Locate the cell with the specified text and output its [x, y] center coordinate. 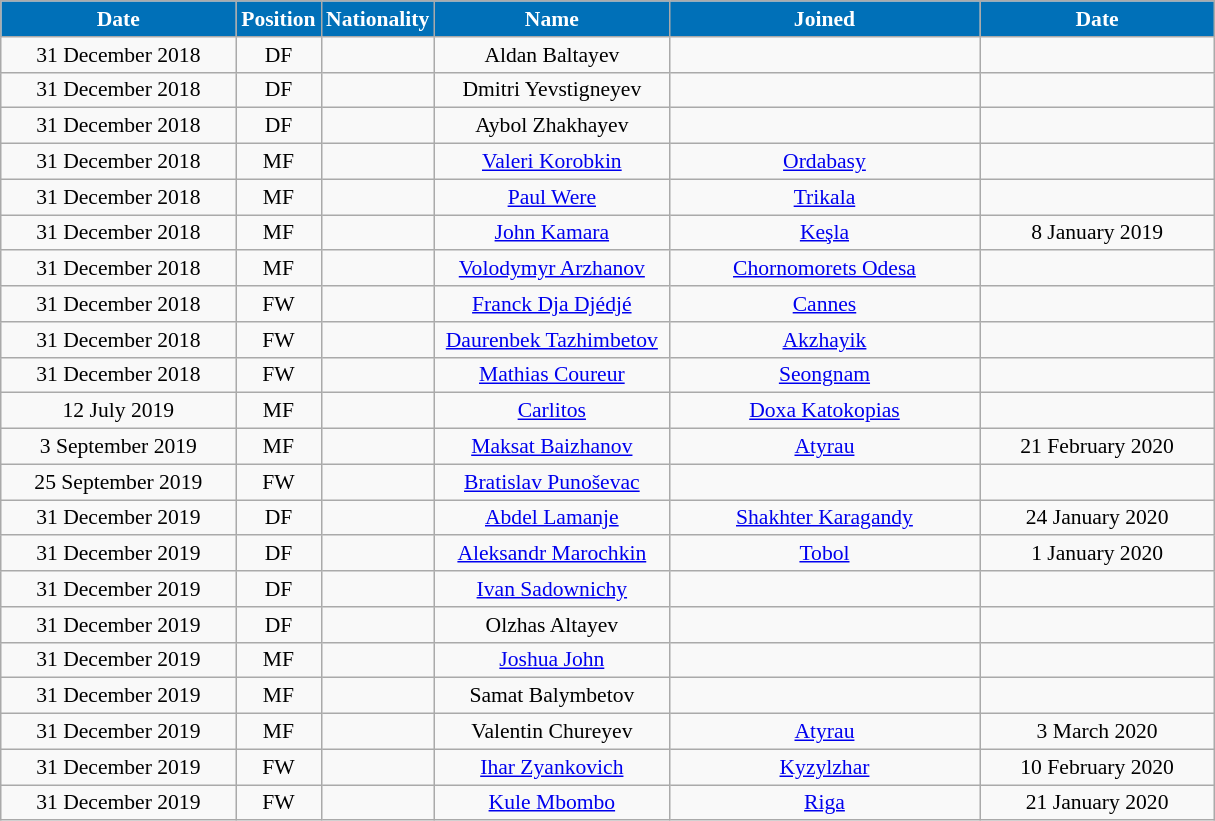
25 September 2019 [118, 482]
Kyzylzhar [824, 767]
1 January 2020 [1098, 554]
Paul Were [552, 197]
Ordabasy [824, 162]
Keşla [824, 233]
Joined [824, 19]
Doxa Katokopias [824, 411]
Abdel Lamanje [552, 518]
Dmitri Yevstigneyev [552, 90]
Name [552, 19]
Kule Mbombo [552, 803]
Valeri Korobkin [552, 162]
Chornomorets Odesa [824, 269]
Akzhayik [824, 340]
21 February 2020 [1098, 447]
Riga [824, 803]
Ivan Sadownichy [552, 589]
24 January 2020 [1098, 518]
Trikala [824, 197]
Joshua John [552, 660]
3 March 2020 [1098, 732]
Nationality [378, 19]
Cannes [824, 304]
Franck Dja Djédjé [552, 304]
Shakhter Karagandy [824, 518]
Olzhas Altayev [552, 625]
Volodymyr Arzhanov [552, 269]
Daurenbek Tazhimbetov [552, 340]
Mathias Coureur [552, 375]
John Kamara [552, 233]
Position [278, 19]
Carlitos [552, 411]
21 January 2020 [1098, 803]
Bratislav Punoševac [552, 482]
Maksat Baizhanov [552, 447]
10 February 2020 [1098, 767]
Tobol [824, 554]
Seongnam [824, 375]
Ihar Zyankovich [552, 767]
3 September 2019 [118, 447]
Aldan Baltayev [552, 55]
Aybol Zhakhayev [552, 126]
8 January 2019 [1098, 233]
Aleksandr Marochkin [552, 554]
Samat Balymbetov [552, 696]
Valentin Chureyev [552, 732]
12 July 2019 [118, 411]
